Provide the (X, Y) coordinate of the cell's center where the given text is located.  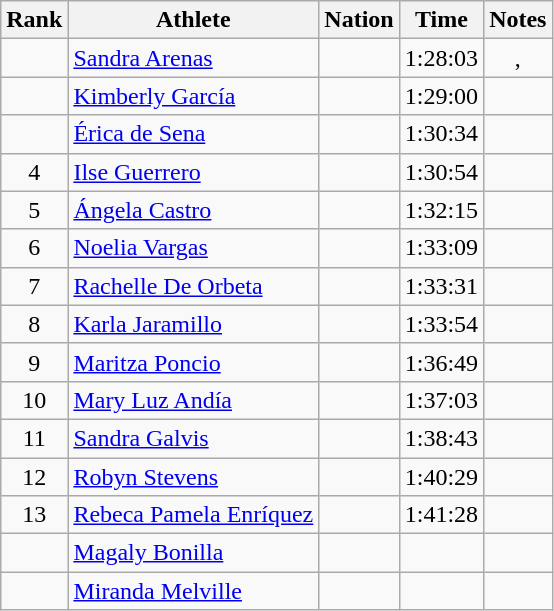
Maritza Poncio (194, 362)
1:36:49 (441, 362)
Sandra Galvis (194, 438)
1:40:29 (441, 477)
13 (34, 515)
12 (34, 477)
5 (34, 210)
8 (34, 324)
Rachelle De Orbeta (194, 286)
Ángela Castro (194, 210)
1:38:43 (441, 438)
1:28:03 (441, 58)
6 (34, 248)
Nation (359, 20)
11 (34, 438)
Noelia Vargas (194, 248)
Magaly Bonilla (194, 553)
Érica de Sena (194, 134)
Athlete (194, 20)
7 (34, 286)
Notes (518, 20)
Karla Jaramillo (194, 324)
1:33:54 (441, 324)
Rank (34, 20)
10 (34, 400)
1:33:31 (441, 286)
1:41:28 (441, 515)
Kimberly García (194, 96)
1:37:03 (441, 400)
Time (441, 20)
Mary Luz Andía (194, 400)
, (518, 58)
Miranda Melville (194, 591)
Sandra Arenas (194, 58)
1:30:34 (441, 134)
Rebeca Pamela Enríquez (194, 515)
1:30:54 (441, 172)
9 (34, 362)
1:32:15 (441, 210)
4 (34, 172)
Robyn Stevens (194, 477)
1:33:09 (441, 248)
Ilse Guerrero (194, 172)
1:29:00 (441, 96)
